Scan for the cell matching the given text and deliver its [X, Y] coordinate at center. 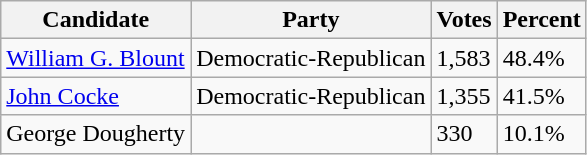
William G. Blount [96, 58]
Votes [464, 20]
George Dougherty [96, 134]
1,583 [464, 58]
41.5% [542, 96]
330 [464, 134]
Percent [542, 20]
10.1% [542, 134]
48.4% [542, 58]
Party [311, 20]
Candidate [96, 20]
1,355 [464, 96]
John Cocke [96, 96]
